Return the (X, Y) coordinate for the center point of the cell that contains the specified text.  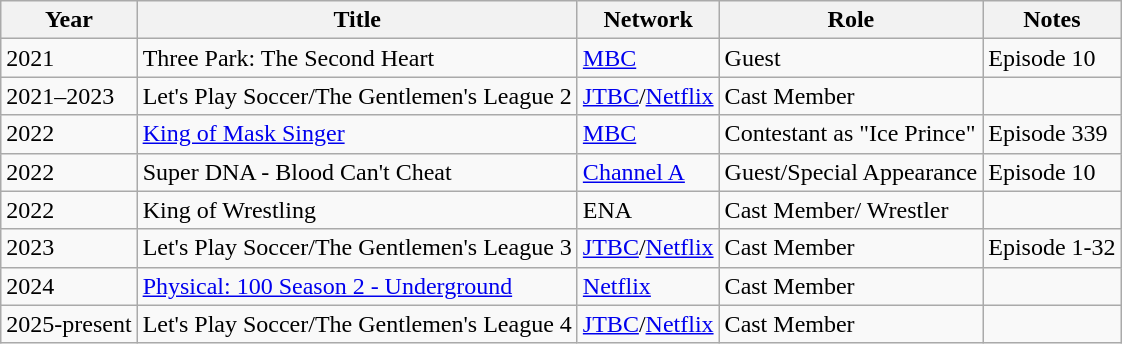
Netflix (648, 286)
Network (648, 20)
Let's Play Soccer/The Gentlemen's League 3 (357, 248)
Guest/Special Appearance (851, 172)
Title (357, 20)
Let's Play Soccer/The Gentlemen's League 2 (357, 96)
Channel A (648, 172)
Physical: 100 Season 2 - Underground (357, 286)
Super DNA - Blood Can't Cheat (357, 172)
ENA (648, 210)
2021–2023 (69, 96)
King of Wrestling (357, 210)
Cast Member/ Wrestler (851, 210)
2025-present (69, 324)
Three Park: The Second Heart (357, 58)
King of Mask Singer (357, 134)
Episode 1-32 (1052, 248)
2024 (69, 286)
Episode 339 (1052, 134)
Guest (851, 58)
Contestant as "Ice Prince" (851, 134)
2021 (69, 58)
2023 (69, 248)
Role (851, 20)
Notes (1052, 20)
Let's Play Soccer/The Gentlemen's League 4 (357, 324)
Year (69, 20)
